Scan for the cell matching the given text and deliver its (x, y) coordinate at center. 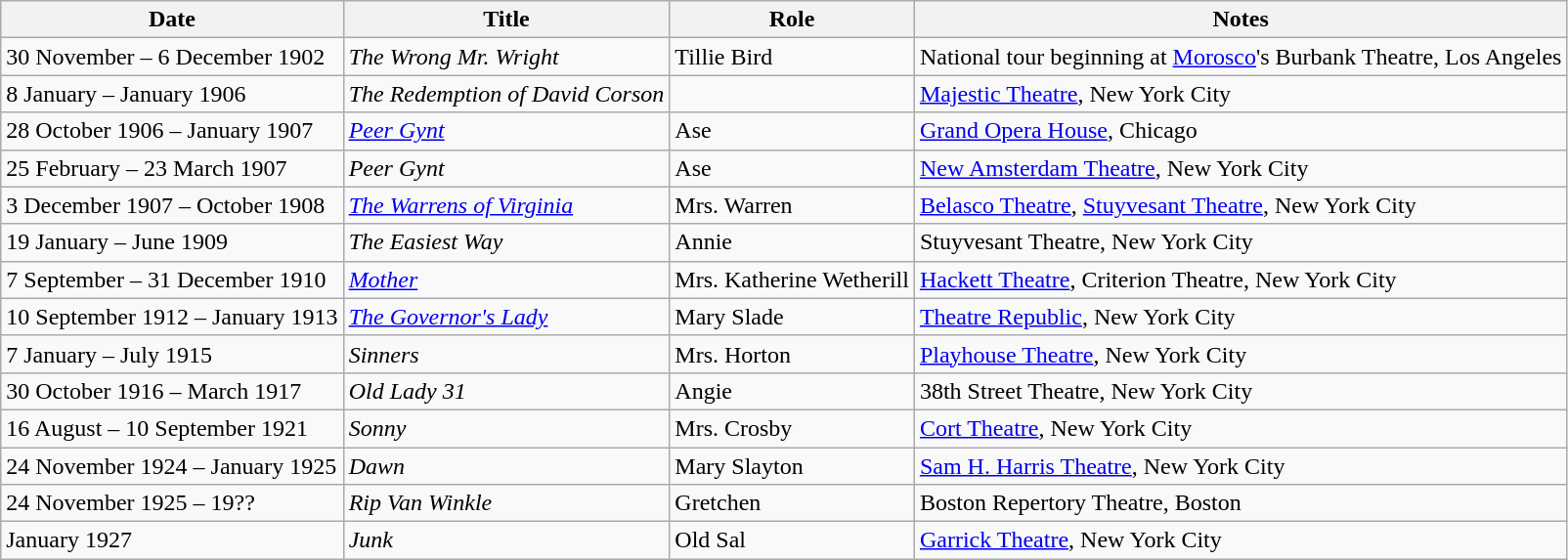
Dawn (506, 466)
Cort Theatre, New York City (1241, 428)
Majestic Theatre, New York City (1241, 94)
Notes (1241, 20)
The Warrens of Virginia (506, 205)
The Redemption of David Corson (506, 94)
The Governor's Lady (506, 317)
Mary Slade (792, 317)
Mrs. Horton (792, 354)
Old Lady 31 (506, 391)
38th Street Theatre, New York City (1241, 391)
Mary Slayton (792, 466)
The Easiest Way (506, 242)
Hackett Theatre, Criterion Theatre, New York City (1241, 280)
Gretchen (792, 503)
Junk (506, 540)
Garrick Theatre, New York City (1241, 540)
Sonny (506, 428)
25 February – 23 March 1907 (172, 168)
Theatre Republic, New York City (1241, 317)
Angie (792, 391)
January 1927 (172, 540)
Playhouse Theatre, New York City (1241, 354)
The Wrong Mr. Wright (506, 57)
Annie (792, 242)
Sinners (506, 354)
Belasco Theatre, Stuyvesant Theatre, New York City (1241, 205)
24 November 1925 – 19?? (172, 503)
Mother (506, 280)
National tour beginning at Morosco's Burbank Theatre, Los Angeles (1241, 57)
Title (506, 20)
Sam H. Harris Theatre, New York City (1241, 466)
Grand Opera House, Chicago (1241, 131)
30 November – 6 December 1902 (172, 57)
28 October 1906 – January 1907 (172, 131)
Boston Repertory Theatre, Boston (1241, 503)
8 January – January 1906 (172, 94)
7 January – July 1915 (172, 354)
Mrs. Katherine Wetherill (792, 280)
7 September – 31 December 1910 (172, 280)
Old Sal (792, 540)
Mrs. Warren (792, 205)
10 September 1912 – January 1913 (172, 317)
Date (172, 20)
Tillie Bird (792, 57)
19 January – June 1909 (172, 242)
30 October 1916 – March 1917 (172, 391)
24 November 1924 – January 1925 (172, 466)
Role (792, 20)
Stuyvesant Theatre, New York City (1241, 242)
Mrs. Crosby (792, 428)
New Amsterdam Theatre, New York City (1241, 168)
3 December 1907 – October 1908 (172, 205)
Rip Van Winkle (506, 503)
16 August – 10 September 1921 (172, 428)
